Provide the [X, Y] coordinate of the cell's center where the given text is located.  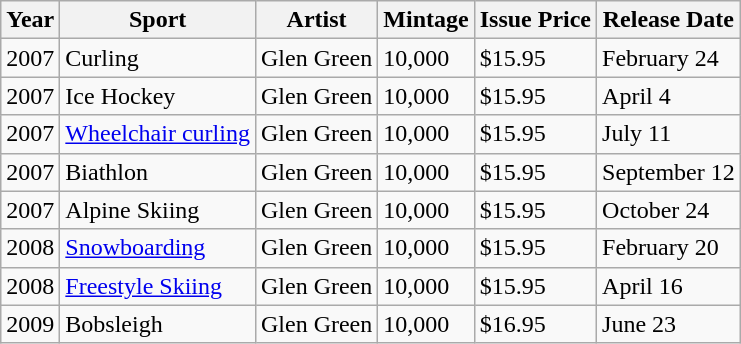
Freestyle Skiing [158, 286]
$16.95 [535, 324]
Bobsleigh [158, 324]
Sport [158, 20]
Curling [158, 58]
September 12 [669, 172]
Snowboarding [158, 248]
Issue Price [535, 20]
February 24 [669, 58]
Artist [316, 20]
April 16 [669, 286]
Biathlon [158, 172]
October 24 [669, 210]
July 11 [669, 134]
Wheelchair curling [158, 134]
June 23 [669, 324]
April 4 [669, 96]
Mintage [426, 20]
Year [30, 20]
February 20 [669, 248]
2009 [30, 324]
Ice Hockey [158, 96]
Alpine Skiing [158, 210]
Release Date [669, 20]
